Capture the cell that displays the provided text and extract its (x, y) central coordinate. 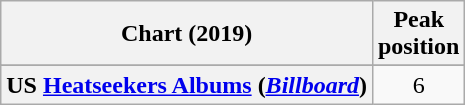
US Heatseekers Albums (Billboard) (187, 85)
Peak position (418, 34)
Chart (2019) (187, 34)
6 (418, 85)
